Detect which cell encompasses the target text, then output its [X, Y] center coordinate. 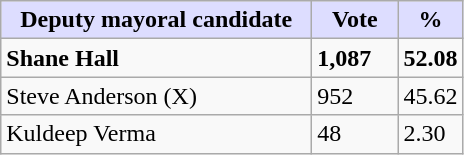
48 [355, 134]
Deputy mayoral candidate [156, 20]
Steve Anderson (X) [156, 96]
Kuldeep Verma [156, 134]
952 [355, 96]
1,087 [355, 58]
Shane Hall [156, 58]
Vote [355, 20]
45.62 [430, 96]
2.30 [430, 134]
% [430, 20]
52.08 [430, 58]
